Scan for the cell matching the given text and deliver its [X, Y] coordinate at center. 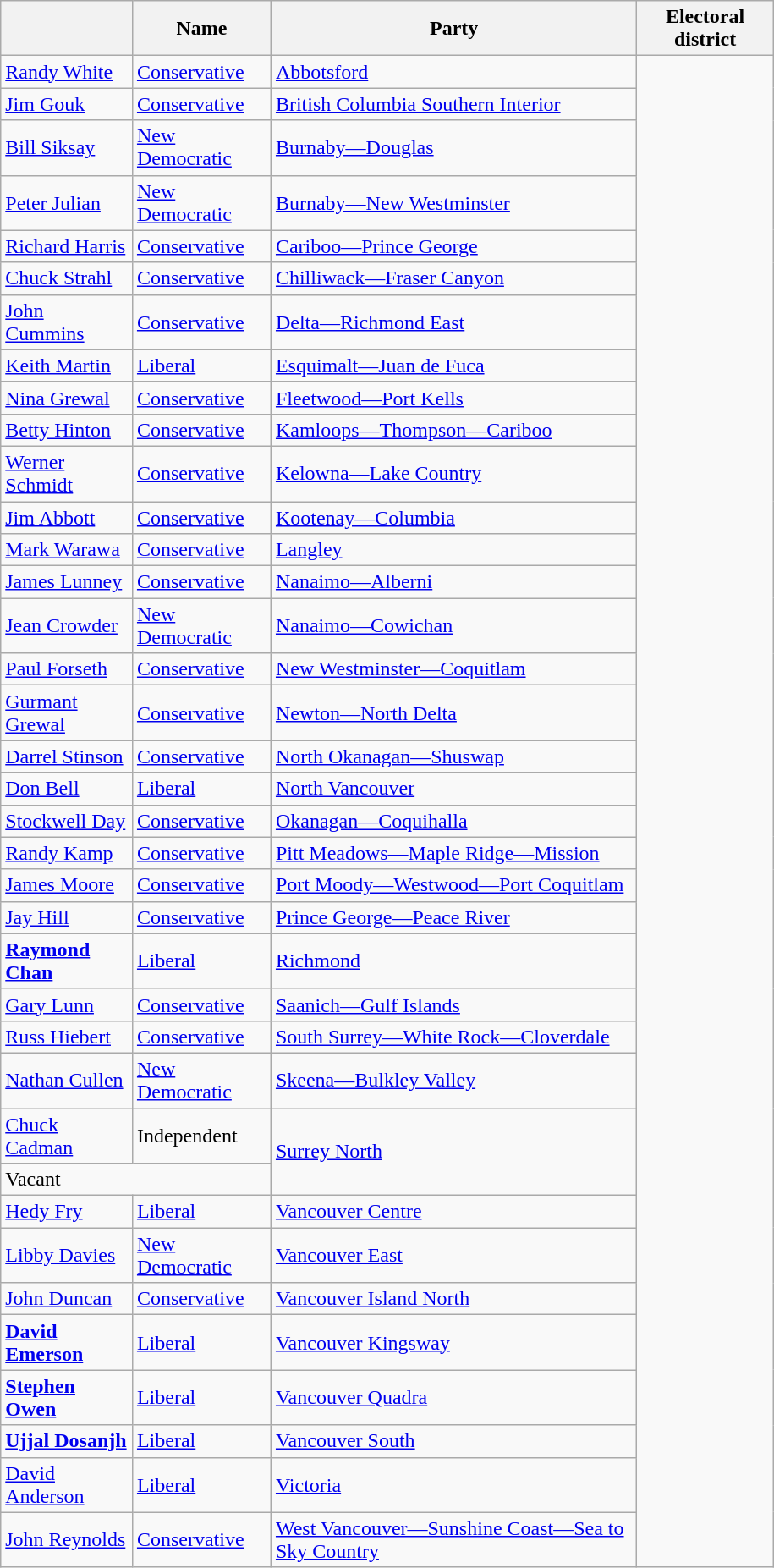
David Emerson [67, 1342]
Nina Grewal [67, 398]
Fleetwood—Port Kells [453, 398]
Vancouver Island North [453, 1299]
Ujjal Dosanjh [67, 1441]
Vancouver Kingsway [453, 1342]
Name [201, 29]
Russ Hiebert [67, 1037]
Jay Hill [67, 917]
Esquimalt—Juan de Fuca [453, 366]
Peter Julian [67, 203]
Raymond Chan [67, 961]
Chilliwack—Fraser Canyon [453, 278]
Pitt Meadows—Maple Ridge—Mission [453, 853]
Victoria [453, 1484]
Electoral district [705, 29]
David Anderson [67, 1484]
Kamloops—Thompson—Cariboo [453, 430]
Party [453, 29]
James Lunney [67, 582]
James Moore [67, 885]
Prince George—Peace River [453, 917]
British Columbia Southern Interior [453, 104]
Saanich—Gulf Islands [453, 1004]
Burnaby—Douglas [453, 147]
Surrey North [453, 1153]
Delta—Richmond East [453, 322]
Jean Crowder [67, 626]
Keith Martin [67, 366]
Don Bell [67, 789]
Jim Gouk [67, 104]
Vancouver Centre [453, 1212]
Chuck Cadman [67, 1136]
West Vancouver—Sunshine Coast—Sea to Sky Country [453, 1540]
Richard Harris [67, 246]
Werner Schmidt [67, 474]
Burnaby—New Westminster [453, 203]
Port Moody—Westwood—Port Coquitlam [453, 885]
Stephen Owen [67, 1398]
John Reynolds [67, 1540]
Vancouver Quadra [453, 1398]
Jim Abbott [67, 517]
Okanagan—Coquihalla [453, 821]
Randy White [67, 72]
Chuck Strahl [67, 278]
North Okanagan—Shuswap [453, 756]
John Duncan [67, 1299]
Skeena—Bulkley Valley [453, 1080]
John Cummins [67, 322]
Vacant [136, 1180]
Darrel Stinson [67, 756]
Bill Siksay [67, 147]
Newton—North Delta [453, 712]
Mark Warawa [67, 550]
Vancouver South [453, 1441]
Hedy Fry [67, 1212]
Langley [453, 550]
Paul Forseth [67, 669]
Abbotsford [453, 72]
Stockwell Day [67, 821]
North Vancouver [453, 789]
Independent [201, 1136]
Richmond [453, 961]
Gary Lunn [67, 1004]
Kelowna—Lake Country [453, 474]
Kootenay—Columbia [453, 517]
South Surrey—White Rock—Cloverdale [453, 1037]
Libby Davies [67, 1256]
Nanaimo—Cowichan [453, 626]
Betty Hinton [67, 430]
Nanaimo—Alberni [453, 582]
Nathan Cullen [67, 1080]
Vancouver East [453, 1256]
New Westminster—Coquitlam [453, 669]
Cariboo—Prince George [453, 246]
Randy Kamp [67, 853]
Gurmant Grewal [67, 712]
